Return the (X, Y) coordinate for the center point of the cell that contains the specified text.  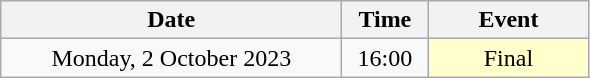
16:00 (385, 58)
Monday, 2 October 2023 (172, 58)
Date (172, 20)
Final (508, 58)
Event (508, 20)
Time (385, 20)
